From the cell containing the given text, extract its center point as [x, y] coordinate. 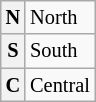
Central [60, 85]
S [13, 51]
North [60, 17]
C [13, 85]
South [60, 51]
N [13, 17]
